Search for the cell housing the specified text and yield its (x, y) center coordinate. 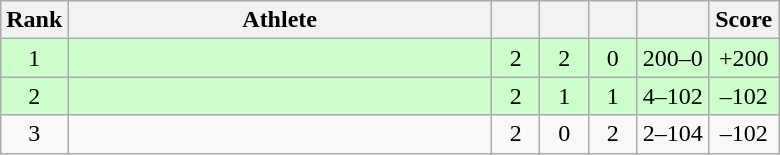
+200 (744, 58)
2–104 (672, 134)
Score (744, 20)
3 (34, 134)
4–102 (672, 96)
Athlete (280, 20)
200–0 (672, 58)
Rank (34, 20)
